Return the (x, y) coordinate for the center point of the cell that contains the specified text.  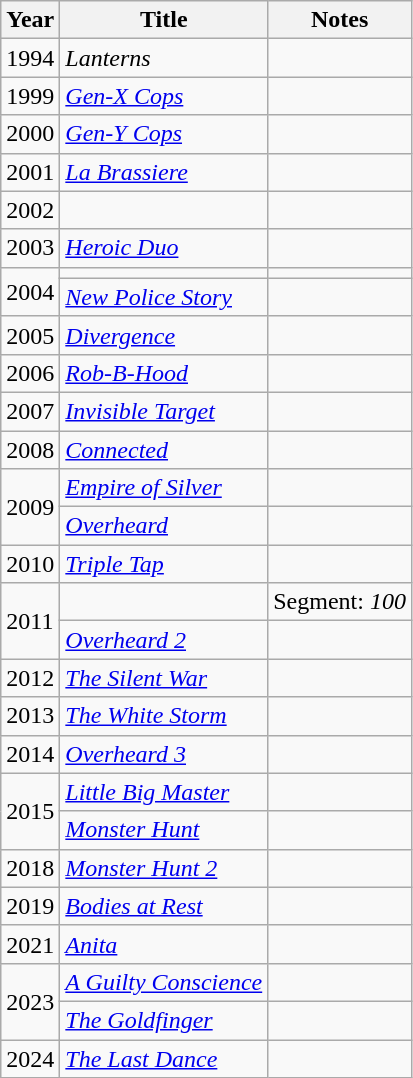
Title (164, 20)
The White Storm (164, 716)
1994 (30, 58)
Divergence (164, 335)
New Police Story (164, 297)
2014 (30, 754)
2012 (30, 678)
Gen-Y Cops (164, 134)
The Silent War (164, 678)
2008 (30, 449)
A Guilty Conscience (164, 982)
Empire of Silver (164, 488)
2009 (30, 507)
Overheard 3 (164, 754)
2006 (30, 373)
Bodies at Rest (164, 906)
Rob-B-Hood (164, 373)
Little Big Master (164, 792)
2021 (30, 944)
2004 (30, 292)
2007 (30, 411)
Year (30, 20)
La Brassiere (164, 172)
2002 (30, 210)
2024 (30, 1059)
2013 (30, 716)
Heroic Duo (164, 248)
2010 (30, 564)
Overheard 2 (164, 640)
Invisible Target (164, 411)
2019 (30, 906)
2015 (30, 811)
Overheard (164, 526)
2018 (30, 868)
The Last Dance (164, 1059)
Triple Tap (164, 564)
The Goldfinger (164, 1020)
Monster Hunt (164, 830)
Lanterns (164, 58)
2003 (30, 248)
Notes (340, 20)
Connected (164, 449)
1999 (30, 96)
Segment: 100 (340, 602)
2005 (30, 335)
2011 (30, 621)
Anita (164, 944)
Gen-X Cops (164, 96)
Monster Hunt 2 (164, 868)
2023 (30, 1001)
2001 (30, 172)
2000 (30, 134)
